Return the (X, Y) coordinate for the center point of the cell that contains the specified text.  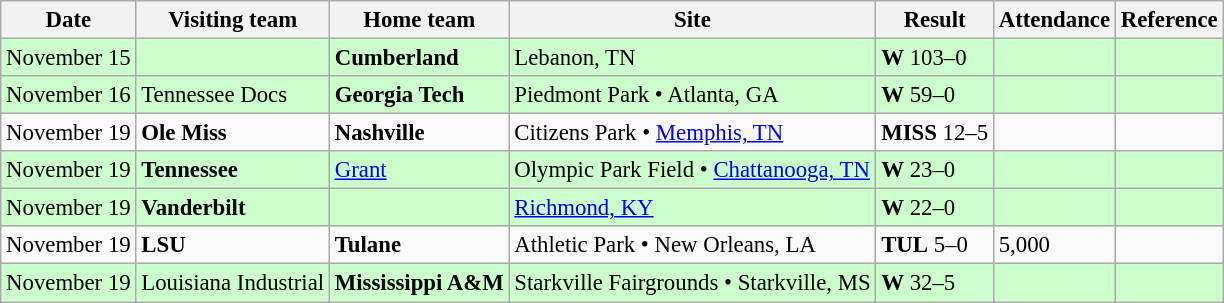
TUL 5–0 (935, 245)
Piedmont Park • Atlanta, GA (692, 95)
Lebanon, TN (692, 58)
Date (68, 20)
Vanderbilt (232, 208)
Grant (419, 170)
Tulane (419, 245)
Tennessee Docs (232, 95)
Cumberland (419, 58)
W 22–0 (935, 208)
MISS 12–5 (935, 133)
Olympic Park Field • Chattanooga, TN (692, 170)
Nashville (419, 133)
LSU (232, 245)
Louisiana Industrial (232, 283)
Home team (419, 20)
Tennessee (232, 170)
November 16 (68, 95)
Richmond, KY (692, 208)
Citizens Park • Memphis, TN (692, 133)
W 23–0 (935, 170)
Mississippi A&M (419, 283)
W 59–0 (935, 95)
W 32–5 (935, 283)
W 103–0 (935, 58)
November 15 (68, 58)
Starkville Fairgrounds • Starkville, MS (692, 283)
5,000 (1054, 245)
Visiting team (232, 20)
Site (692, 20)
Reference (1169, 20)
Ole Miss (232, 133)
Athletic Park • New Orleans, LA (692, 245)
Georgia Tech (419, 95)
Result (935, 20)
Attendance (1054, 20)
